Return the (x, y) coordinate for the center point of the cell that contains the specified text.  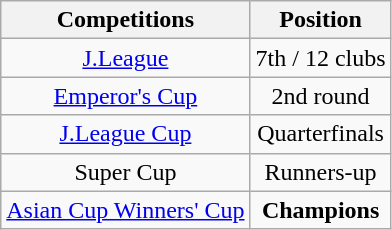
7th / 12 clubs (320, 58)
J.League Cup (126, 134)
Competitions (126, 20)
Champions (320, 210)
Runners-up (320, 172)
Position (320, 20)
Quarterfinals (320, 134)
2nd round (320, 96)
J.League (126, 58)
Emperor's Cup (126, 96)
Asian Cup Winners' Cup (126, 210)
Super Cup (126, 172)
